Return the (x, y) coordinate for the center point of the cell that contains the specified text.  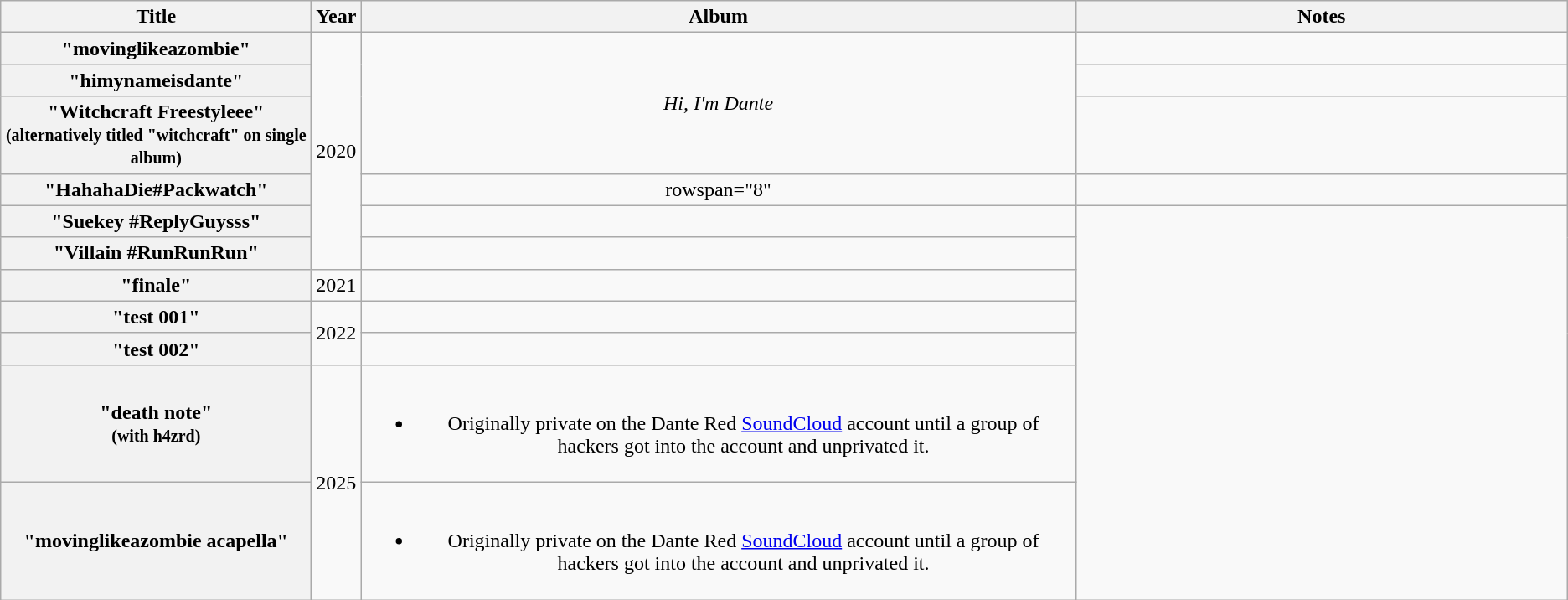
Hi, I'm Dante (719, 103)
rowspan="8" (719, 189)
Album (719, 17)
2020 (337, 151)
"Villain #RunRunRun" (156, 253)
Title (156, 17)
2022 (337, 333)
Notes (1322, 17)
"death note" (with h4zrd) (156, 423)
2021 (337, 285)
"HahahaDie#Packwatch" (156, 189)
"himynameisdante" (156, 80)
"test 001" (156, 317)
"Suekey #ReplyGuysss" (156, 221)
"finale" (156, 285)
"movinglikeazombie acapella" (156, 541)
2025 (337, 482)
Year (337, 17)
"Witchcraft Freestyleee"(alternatively titled "witchcraft" on single album) (156, 135)
"test 002" (156, 349)
"movinglikeazombie" (156, 49)
